Return [X, Y] of the center of cell containing provided text 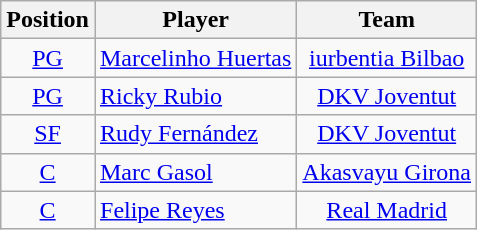
Marc Gasol [195, 172]
Player [195, 20]
Felipe Reyes [195, 210]
Akasvayu Girona [387, 172]
iurbentia Bilbao [387, 58]
Rudy Fernández [195, 134]
Marcelinho Huertas [195, 58]
SF [48, 134]
Team [387, 20]
Position [48, 20]
Real Madrid [387, 210]
Ricky Rubio [195, 96]
